Scan for the cell matching the given text and deliver its [x, y] coordinate at center. 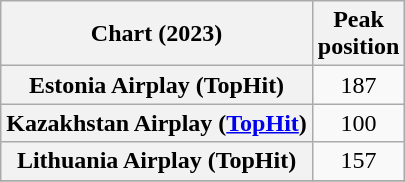
157 [358, 161]
100 [358, 123]
Kazakhstan Airplay (TopHit) [157, 123]
Lithuania Airplay (TopHit) [157, 161]
Peakposition [358, 34]
Chart (2023) [157, 34]
Estonia Airplay (TopHit) [157, 85]
187 [358, 85]
